Pinpoint the cell where the given text exists, returning its [X, Y] midpoint coordinate. 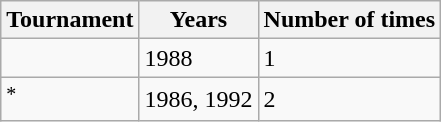
Number of times [350, 20]
1 [350, 58]
1988 [198, 58]
Tournament [70, 20]
Years [198, 20]
* [70, 100]
1986, 1992 [198, 100]
2 [350, 100]
